Return (X, Y) of the center of cell containing provided text 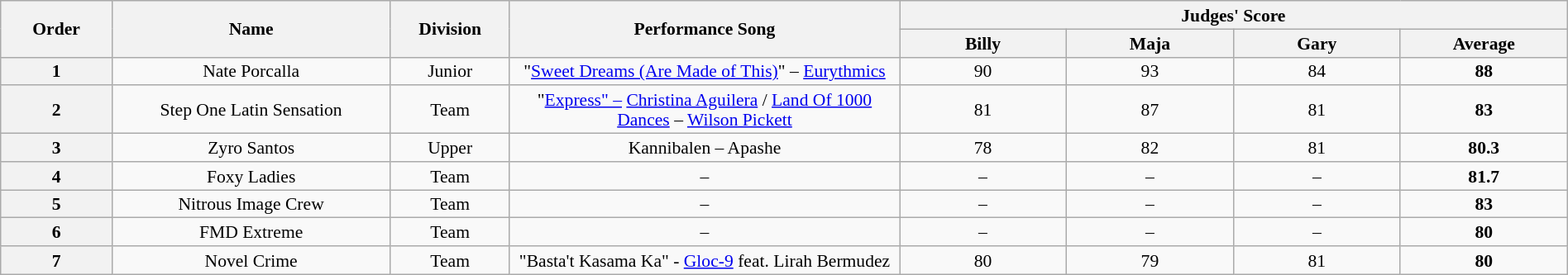
FMD Extreme (251, 232)
Performance Song (705, 29)
79 (1150, 260)
7 (56, 260)
90 (983, 71)
"Sweet Dreams (Are Made of This)" – Eurythmics (705, 71)
Gary (1317, 43)
2 (56, 110)
Foxy Ladies (251, 176)
Billy (983, 43)
Order (56, 29)
84 (1317, 71)
93 (1150, 71)
5 (56, 204)
Novel Crime (251, 260)
Nitrous Image Crew (251, 204)
"Express" – Christina Aguilera / Land Of 1000 Dances – Wilson Pickett (705, 110)
Zyro Santos (251, 148)
Step One Latin Sensation (251, 110)
87 (1150, 110)
82 (1150, 148)
Upper (450, 148)
Nate Porcalla (251, 71)
80.3 (1484, 148)
Average (1484, 43)
Kannibalen – Apashe (705, 148)
Name (251, 29)
1 (56, 71)
88 (1484, 71)
Junior (450, 71)
Division (450, 29)
78 (983, 148)
Maja (1150, 43)
"Basta't Kasama Ka" - Gloc-9 feat. Lirah Bermudez (705, 260)
4 (56, 176)
3 (56, 148)
6 (56, 232)
Judges' Score (1234, 15)
81.7 (1484, 176)
